Search for the cell housing the specified text and yield its [x, y] center coordinate. 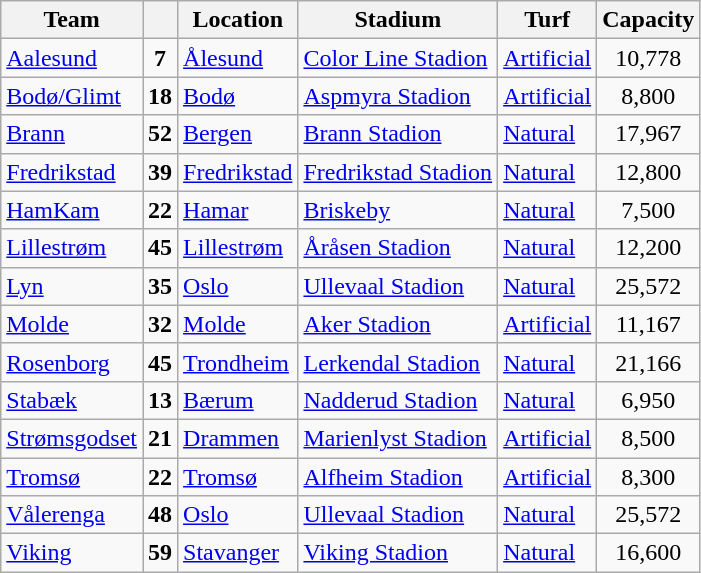
8,800 [648, 96]
12,200 [648, 248]
Stavanger [238, 553]
6,950 [648, 400]
Strømsgodset [72, 438]
Vålerenga [72, 515]
32 [160, 324]
17,967 [648, 134]
8,300 [648, 477]
Brann Stadion [398, 134]
Viking Stadion [398, 553]
59 [160, 553]
Ålesund [238, 58]
Aalesund [72, 58]
16,600 [648, 553]
Team [72, 20]
52 [160, 134]
Stabæk [72, 400]
Lyn [72, 286]
18 [160, 96]
Bodø/Glimt [72, 96]
Location [238, 20]
Alfheim Stadion [398, 477]
Lerkendal Stadion [398, 362]
11,167 [648, 324]
Nadderud Stadion [398, 400]
Drammen [238, 438]
Capacity [648, 20]
35 [160, 286]
Bergen [238, 134]
Viking [72, 553]
10,778 [648, 58]
Marienlyst Stadion [398, 438]
13 [160, 400]
HamKam [72, 210]
7,500 [648, 210]
48 [160, 515]
8,500 [648, 438]
Åråsen Stadion [398, 248]
Aker Stadion [398, 324]
Bodø [238, 96]
Trondheim [238, 362]
Briskeby [398, 210]
21,166 [648, 362]
Brann [72, 134]
39 [160, 172]
Bærum [238, 400]
21 [160, 438]
Rosenborg [72, 362]
12,800 [648, 172]
Stadium [398, 20]
Aspmyra Stadion [398, 96]
Turf [548, 20]
7 [160, 58]
Hamar [238, 210]
Fredrikstad Stadion [398, 172]
Color Line Stadion [398, 58]
